Detect which cell encompasses the target text, then output its (x, y) center coordinate. 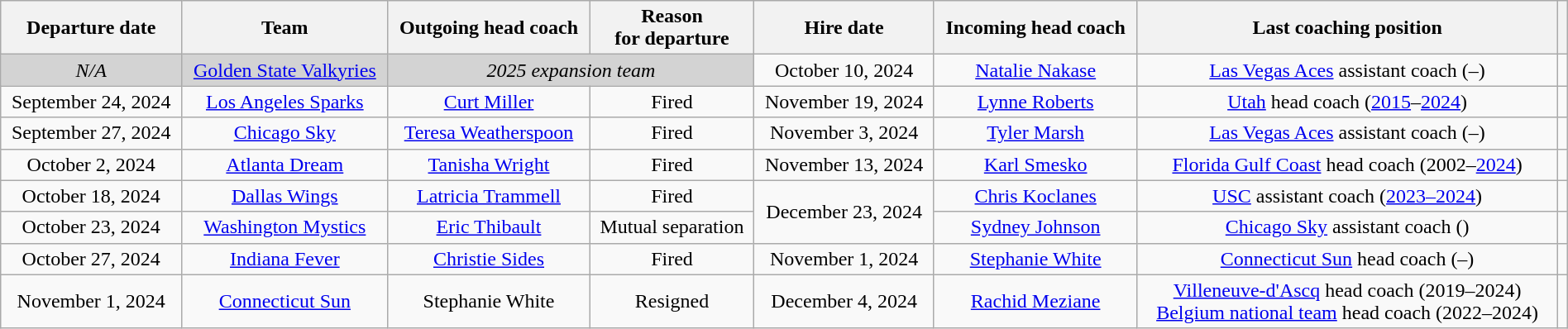
Chris Koclanes (1035, 196)
2025 expansion team (571, 70)
Washington Mystics (284, 227)
Mutual separation (672, 227)
USC assistant coach (2023–2024) (1347, 196)
Hire date (844, 28)
Curt Miller (489, 102)
Atlanta Dream (284, 164)
Christie Sides (489, 259)
September 24, 2024 (91, 102)
Reasonfor departure (672, 28)
Lynne Roberts (1035, 102)
October 18, 2024 (91, 196)
N/A (91, 70)
October 2, 2024 (91, 164)
Team (284, 28)
Dallas Wings (284, 196)
December 4, 2024 (844, 301)
November 13, 2024 (844, 164)
November 19, 2024 (844, 102)
Eric Thibault (489, 227)
Departure date (91, 28)
Los Angeles Sparks (284, 102)
Resigned (672, 301)
Incoming head coach (1035, 28)
Golden State Valkyries (284, 70)
Tanisha Wright (489, 164)
December 23, 2024 (844, 212)
Karl Smesko (1035, 164)
Connecticut Sun head coach (–) (1347, 259)
October 10, 2024 (844, 70)
Utah head coach (2015–2024) (1347, 102)
November 3, 2024 (844, 133)
Natalie Nakase (1035, 70)
Teresa Weatherspoon (489, 133)
Connecticut Sun (284, 301)
Chicago Sky (284, 133)
October 23, 2024 (91, 227)
Outgoing head coach (489, 28)
Tyler Marsh (1035, 133)
Florida Gulf Coast head coach (2002–2024) (1347, 164)
October 27, 2024 (91, 259)
Indiana Fever (284, 259)
September 27, 2024 (91, 133)
Sydney Johnson (1035, 227)
Last coaching position (1347, 28)
Villeneuve-d'Ascq head coach (2019–2024)Belgium national team head coach (2022–2024) (1347, 301)
Latricia Trammell (489, 196)
Chicago Sky assistant coach () (1347, 227)
Rachid Meziane (1035, 301)
